Determine the [X, Y] coordinate at the center of the cell enclosing the given text.  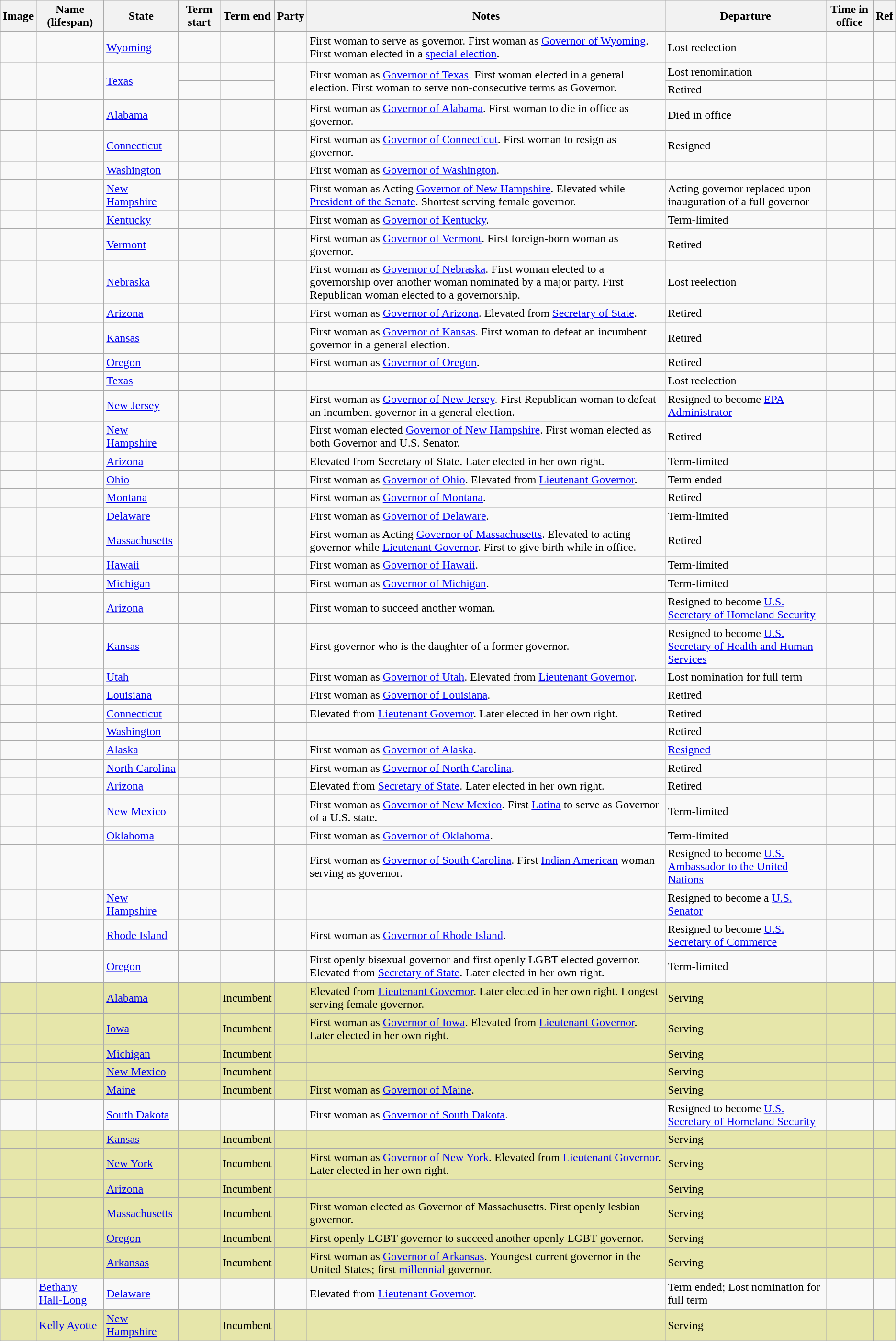
First woman as Governor of Oklahoma. [486, 836]
First woman as Governor of New Jersey. First Republican woman to defeat an incumbent governor in a general election. [486, 406]
Party [291, 16]
Montana [141, 498]
First woman as Acting Governor of Massachusetts. Elevated to acting governor while Lieutenant Governor. First to give birth while in office. [486, 541]
First woman to succeed another woman. [486, 608]
New York [141, 1164]
South Dakota [141, 1114]
First woman as Governor of Washington. [486, 170]
Kelly Ayotte [70, 1325]
Nebraska [141, 282]
Name(lifespan) [70, 16]
First woman as Governor of North Carolina. [486, 768]
Arkansas [141, 1263]
Maine [141, 1090]
North Carolina [141, 768]
Time in office [849, 16]
First woman elected as Governor of Massachusetts. First openly lesbian governor. [486, 1214]
Resigned to become U.S. Secretary of Health and Human Services [746, 646]
Vermont [141, 244]
First woman as Governor of Texas. First woman elected in a general election. First woman to serve non-consecutive terms as Governor. [486, 81]
First woman as Governor of South Dakota. [486, 1114]
Iowa [141, 1029]
First woman as Governor of Kansas. First woman to defeat an incumbent governor in a general election. [486, 338]
First woman as Governor of Maine. [486, 1090]
New Jersey [141, 406]
Lost renomination [746, 72]
Term ended; Lost nomination for full term [746, 1294]
State [141, 16]
Resigned to become a U.S. Senator [746, 905]
Died in office [746, 115]
First woman as Governor of South Carolina. First Indian American woman serving as governor. [486, 867]
Term ended [746, 480]
Hawaii [141, 565]
Departure [746, 16]
First woman as Governor of Oregon. [486, 363]
First woman as Governor of New Mexico. First Latina to serve as Governor of a U.S. state. [486, 811]
Louisiana [141, 695]
First woman as Governor of Connecticut. First woman to resign as governor. [486, 145]
First woman as Governor of Iowa. Elevated from Lieutenant Governor. Later elected in her own right. [486, 1029]
First woman as Governor of New York. Elevated from Lieutenant Governor. Later elected in her own right. [486, 1164]
First woman as Governor of Arkansas. Youngest current governor in the United States; first millennial governor. [486, 1263]
First openly bisexual governor and first openly LGBT elected governor. Elevated from Secretary of State. Later elected in her own right. [486, 967]
Lost nomination for full term [746, 677]
First woman as Acting Governor of New Hampshire. Elevated while President of the Senate. Shortest serving female governor. [486, 195]
Term start [199, 16]
First openly LGBT governor to succeed another openly LGBT governor. [486, 1238]
First woman as Governor of Alaska. [486, 750]
First woman as Governor of Utah. Elevated from Lieutenant Governor. [486, 677]
First woman elected Governor of New Hampshire. First woman elected as both Governor and U.S. Senator. [486, 436]
Rhode Island [141, 935]
First woman as Governor of Arizona. Elevated from Secretary of State. [486, 313]
Resigned to become U.S. Secretary of Commerce [746, 935]
Bethany Hall-Long [70, 1294]
First woman as Governor of Kentucky. [486, 220]
Ohio [141, 480]
First governor who is the daughter of a former governor. [486, 646]
First woman to serve as governor. First woman as Governor of Wyoming. First woman elected in a special election. [486, 47]
Wyoming [141, 47]
Kentucky [141, 220]
First woman as Governor of Michigan. [486, 583]
First woman as Governor of Alabama. First woman to die in office as governor. [486, 115]
Ref [885, 16]
First woman as Governor of Delaware. [486, 516]
First woman as Governor of Hawaii. [486, 565]
Elevated from Lieutenant Governor. Later elected in her own right. [486, 714]
First woman as Governor of Louisiana. [486, 695]
First woman as Governor of Rhode Island. [486, 935]
Resigned to become EPA Administrator [746, 406]
Alaska [141, 750]
Elevated from Lieutenant Governor. [486, 1294]
Term end [247, 16]
Resigned to become U.S. Ambassador to the United Nations [746, 867]
Utah [141, 677]
Oklahoma [141, 836]
Notes [486, 16]
First woman as Governor of Vermont. First foreign-born woman as governor. [486, 244]
First woman as Governor of Montana. [486, 498]
Acting governor replaced upon inauguration of a full governor [746, 195]
Elevated from Lieutenant Governor. Later elected in her own right. Longest serving female governor. [486, 997]
Image [18, 16]
First woman as Governor of Ohio. Elevated from Lieutenant Governor. [486, 480]
